Scan for the cell matching the given text and deliver its [X, Y] coordinate at center. 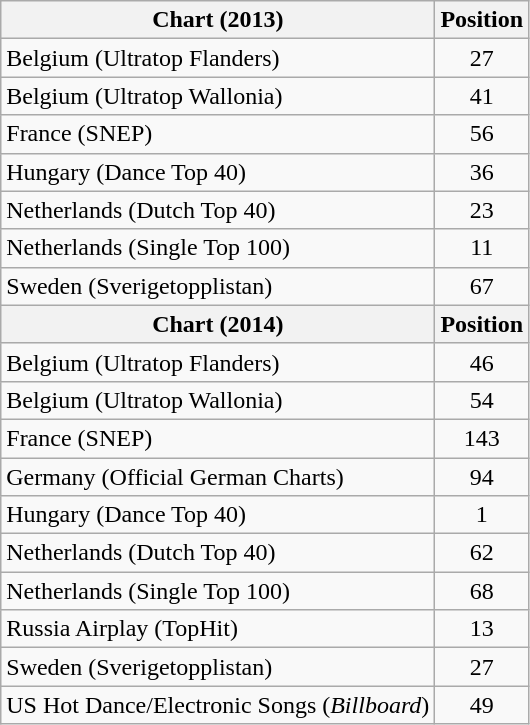
56 [482, 134]
Russia Airplay (TopHit) [218, 629]
Chart (2014) [218, 324]
Germany (Official German Charts) [218, 477]
94 [482, 477]
62 [482, 553]
Chart (2013) [218, 20]
1 [482, 515]
67 [482, 286]
11 [482, 248]
US Hot Dance/Electronic Songs (Billboard) [218, 705]
13 [482, 629]
23 [482, 210]
49 [482, 705]
36 [482, 172]
41 [482, 96]
46 [482, 362]
68 [482, 591]
54 [482, 400]
143 [482, 438]
